Provide the (x, y) coordinate of the cell's center where the given text is located.  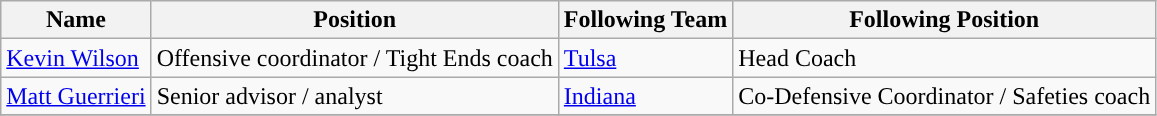
Matt Guerrieri (76, 96)
Position (354, 20)
Name (76, 20)
Tulsa (645, 58)
Indiana (645, 96)
Following Team (645, 20)
Kevin Wilson (76, 58)
Senior advisor / analyst (354, 96)
Following Position (944, 20)
Co-Defensive Coordinator / Safeties coach (944, 96)
Head Coach (944, 58)
Offensive coordinator / Tight Ends coach (354, 58)
